Determine the (x, y) coordinate at the center of the cell enclosing the given text.  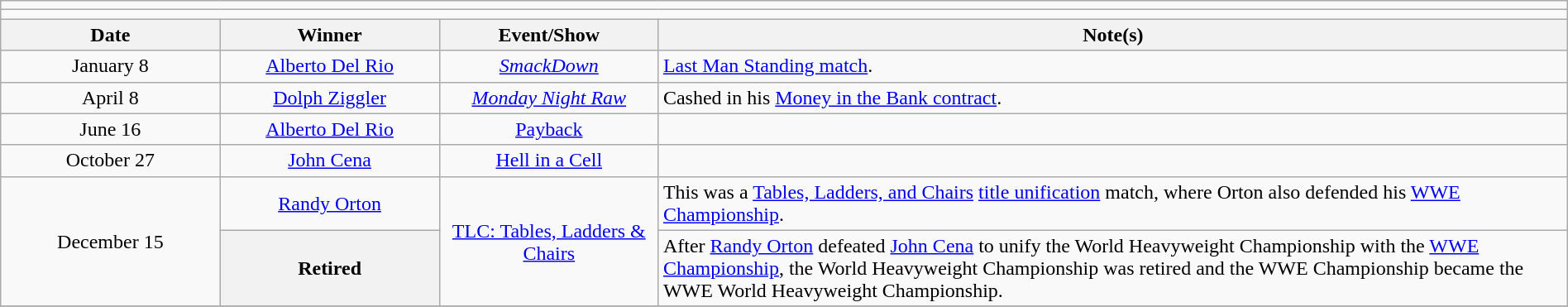
Date (111, 35)
SmackDown (549, 66)
Winner (329, 35)
Note(s) (1113, 35)
This was a Tables, Ladders, and Chairs title unification match, where Orton also defended his WWE Championship. (1113, 204)
Hell in a Cell (549, 161)
June 16 (111, 129)
Monday Night Raw (549, 98)
October 27 (111, 161)
TLC: Tables, Ladders & Chairs (549, 242)
April 8 (111, 98)
Event/Show (549, 35)
Last Man Standing match. (1113, 66)
December 15 (111, 242)
John Cena (329, 161)
Dolph Ziggler (329, 98)
January 8 (111, 66)
Cashed in his Money in the Bank contract. (1113, 98)
Randy Orton (329, 204)
Payback (549, 129)
Retired (329, 268)
